From the cell containing the given text, extract its center point as [x, y] coordinate. 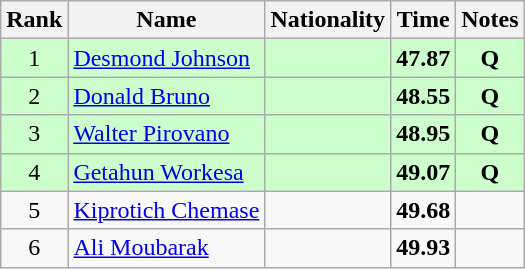
6 [34, 248]
Ali Moubarak [166, 248]
48.55 [424, 96]
Kiprotich Chemase [166, 210]
3 [34, 134]
49.93 [424, 248]
49.68 [424, 210]
Getahun Workesa [166, 172]
Donald Bruno [166, 96]
Time [424, 20]
Rank [34, 20]
2 [34, 96]
47.87 [424, 58]
4 [34, 172]
1 [34, 58]
Walter Pirovano [166, 134]
Nationality [328, 20]
Name [166, 20]
Notes [490, 20]
5 [34, 210]
49.07 [424, 172]
48.95 [424, 134]
Desmond Johnson [166, 58]
